Search for the cell housing the specified text and yield its (X, Y) center coordinate. 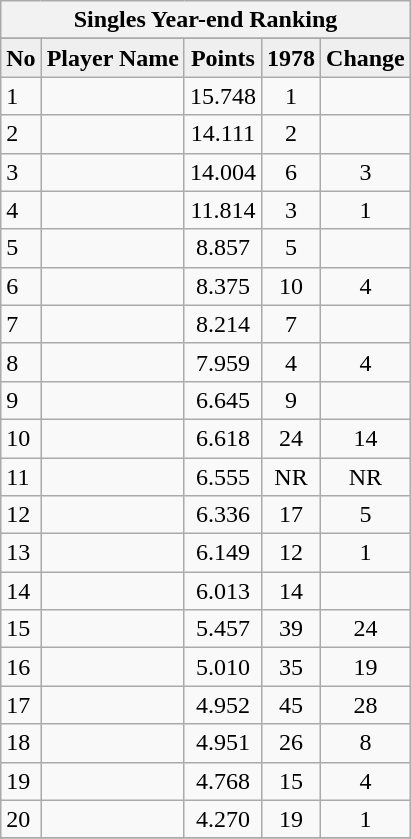
Points (222, 58)
6.336 (222, 515)
18 (21, 743)
8.214 (222, 324)
5.010 (222, 667)
No (21, 58)
16 (21, 667)
8.857 (222, 248)
1978 (290, 58)
6.645 (222, 400)
39 (290, 629)
8.375 (222, 286)
20 (21, 819)
6.149 (222, 553)
6.618 (222, 438)
Player Name (112, 58)
6.555 (222, 477)
6.013 (222, 591)
11 (21, 477)
26 (290, 743)
4.951 (222, 743)
Singles Year-end Ranking (206, 20)
15.748 (222, 96)
13 (21, 553)
7.959 (222, 362)
4.270 (222, 819)
28 (366, 705)
14.004 (222, 172)
4.952 (222, 705)
45 (290, 705)
4.768 (222, 781)
Change (366, 58)
5.457 (222, 629)
11.814 (222, 210)
35 (290, 667)
14.111 (222, 134)
